Determine the (x, y) coordinate at the center of the cell enclosing the given text.  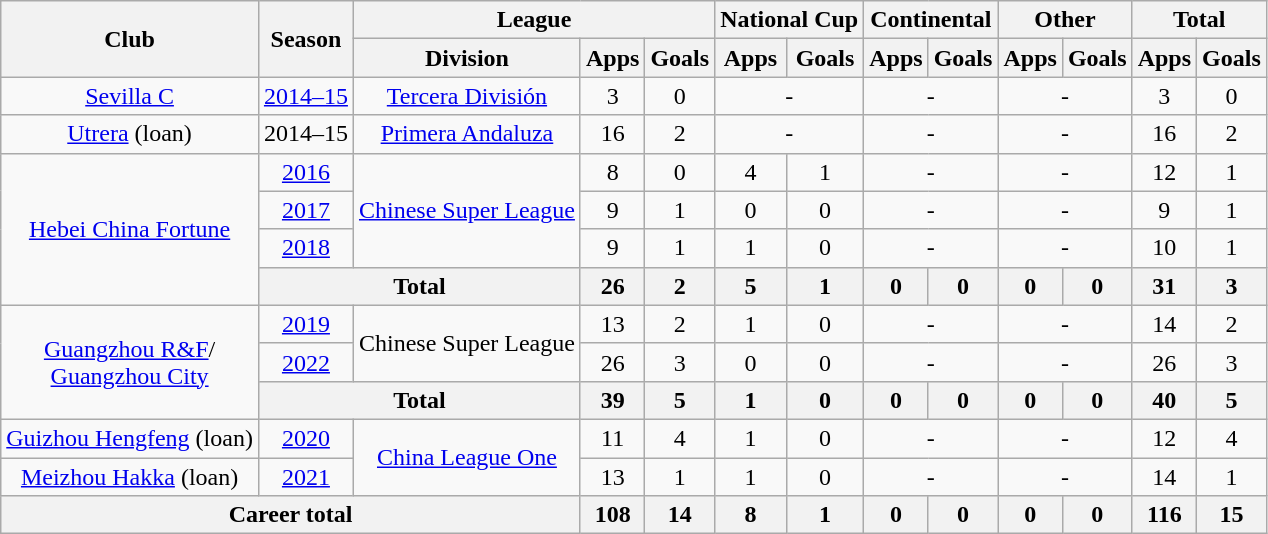
National Cup (790, 20)
Sevilla C (130, 96)
Primera Andaluza (466, 134)
2016 (306, 172)
China League One (466, 457)
Tercera División (466, 96)
2018 (306, 248)
116 (1164, 515)
Career total (291, 515)
40 (1164, 400)
Other (1065, 20)
Hebei China Fortune (130, 229)
108 (612, 515)
11 (612, 438)
2020 (306, 438)
Meizhou Hakka (loan) (130, 477)
31 (1164, 286)
Utrera (loan) (130, 134)
10 (1164, 248)
Continental (931, 20)
League (534, 20)
Guizhou Hengfeng (loan) (130, 438)
15 (1232, 515)
2017 (306, 210)
2021 (306, 477)
Club (130, 39)
2019 (306, 324)
Guangzhou R&F/ Guangzhou City (130, 362)
Division (466, 58)
Season (306, 39)
2022 (306, 362)
39 (612, 400)
